Pinpoint the cell where the given text exists, returning its (x, y) midpoint coordinate. 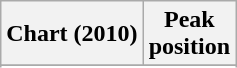
Peakposition (189, 34)
Chart (2010) (72, 34)
